Provide the [X, Y] coordinate of the cell's center where the given text is located.  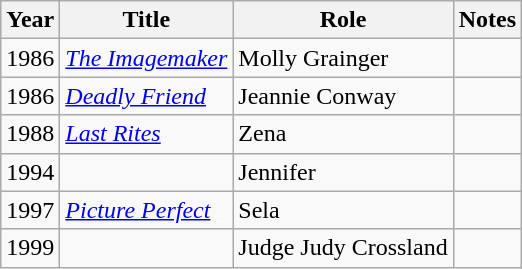
Picture Perfect [146, 210]
Last Rites [146, 134]
Deadly Friend [146, 96]
1999 [30, 248]
Year [30, 20]
1997 [30, 210]
Molly Grainger [343, 58]
Sela [343, 210]
1988 [30, 134]
Title [146, 20]
Notes [487, 20]
Zena [343, 134]
Role [343, 20]
1994 [30, 172]
Judge Judy Crossland [343, 248]
Jennifer [343, 172]
Jeannie Conway [343, 96]
The Imagemaker [146, 58]
